Output the [x, y] coordinate of the center of the cell containing the given text.  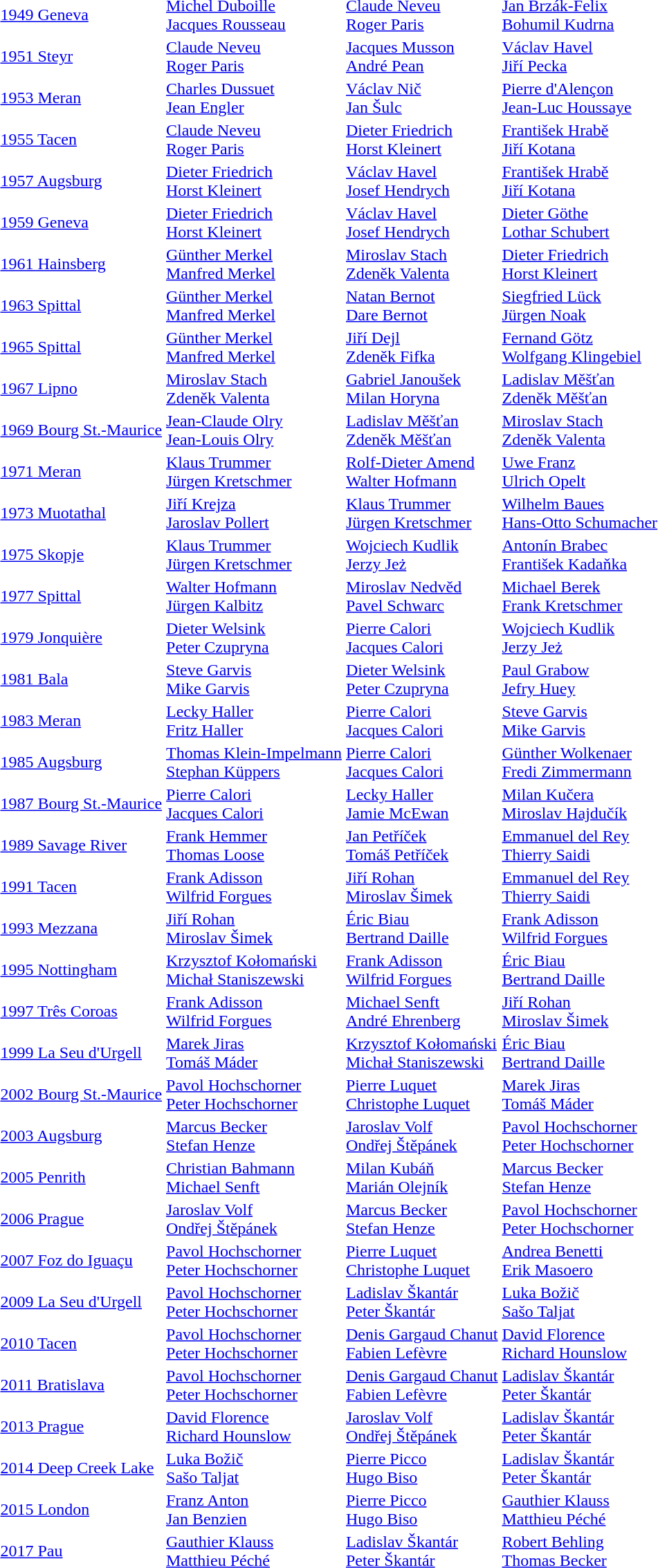
Thomas Klein-ImpelmannStephan Küppers [255, 763]
Jan PetříčekTomáš Petříček [422, 846]
Wojciech KudlikJerzy Jeż [422, 555]
Ladislav ŠkantárPeter Škantár [422, 1302]
Marek JirasTomáš Máder [255, 1053]
Miroslav NedvědPavel Schwarc [422, 596]
Jean-Claude OlryJean-Louis Olry [255, 430]
Jacques MussonAndré Pean [422, 57]
Ladislav MěšťanZdeněk Měšťan [422, 430]
Christian BahmannMichael Senft [255, 1178]
Milan KubáňMarián Olejník [422, 1178]
Frank HemmerThomas Loose [255, 846]
Walter HofmannJürgen Kalbitz [255, 596]
Lecky HallerFritz Haller [255, 721]
Franz AntonJan Benzien [255, 1510]
Natan BernotDare Bernot [422, 306]
Steve GarvisMike Garvis [255, 680]
Michael SenftAndré Ehrenberg [422, 1012]
Jiří DejlZdeněk Fifka [422, 347]
David FlorenceRichard Hounslow [255, 1427]
Éric BiauBertrand Daille [422, 929]
Rolf-Dieter AmendWalter Hofmann [422, 472]
Lecky HallerJamie McEwan [422, 804]
Charles DussuetJean Engler [255, 98]
Luka BožičSašo Taljat [255, 1468]
Václav NičJan Šulc [422, 98]
Jiří KrejzaJaroslav Pollert [255, 513]
Gabriel JanoušekMilan Horyna [422, 389]
